Capture the cell that displays the provided text and extract its [X, Y] central coordinate. 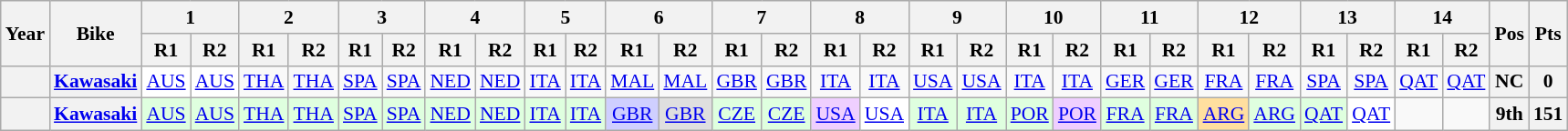
2 [288, 17]
1 [190, 17]
12 [1250, 17]
Pos [1509, 33]
NC [1509, 82]
9th [1509, 115]
Bike [95, 33]
151 [1549, 115]
14 [1442, 17]
13 [1347, 17]
5 [566, 17]
4 [474, 17]
7 [761, 17]
10 [1054, 17]
9 [958, 17]
Year [26, 33]
8 [859, 17]
6 [659, 17]
11 [1149, 17]
0 [1549, 82]
Pts [1549, 33]
3 [381, 17]
